From the cell containing the given text, extract its center point as (x, y) coordinate. 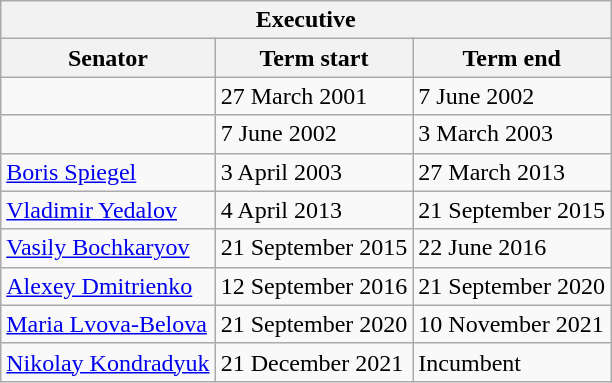
27 March 2013 (512, 172)
3 April 2003 (314, 172)
Term start (314, 58)
22 June 2016 (512, 248)
27 March 2001 (314, 96)
Vladimir Yedalov (108, 210)
Senator (108, 58)
Nikolay Kondradyuk (108, 362)
Term end (512, 58)
Boris Spiegel (108, 172)
3 March 2003 (512, 134)
12 September 2016 (314, 286)
Incumbent (512, 362)
Alexey Dmitrienko (108, 286)
Executive (306, 20)
21 December 2021 (314, 362)
4 April 2013 (314, 210)
10 November 2021 (512, 324)
Maria Lvova-Belova (108, 324)
Vasily Bochkaryov (108, 248)
